Capture the cell that displays the provided text and extract its [X, Y] central coordinate. 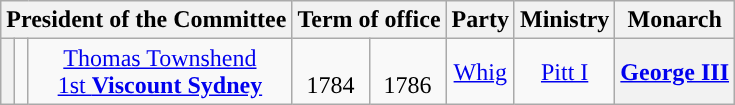
Whig [480, 72]
Thomas Townshend1st Viscount Sydney [160, 72]
1784 [330, 72]
1786 [408, 72]
Pitt I [564, 72]
George III [675, 72]
Term of office [369, 20]
Party [480, 20]
Monarch [675, 20]
Ministry [564, 20]
President of the Committee [146, 20]
